Output the [x, y] coordinate of the center of the cell containing the given text.  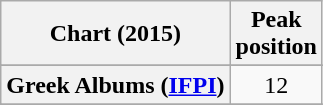
Chart (2015) [116, 34]
Peak position [276, 34]
12 [276, 85]
Greek Albums (IFPI) [116, 85]
